Locate the cell with the specified text and output its (x, y) center coordinate. 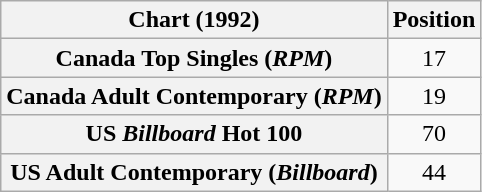
Canada Adult Contemporary (RPM) (194, 96)
44 (434, 172)
Chart (1992) (194, 20)
70 (434, 134)
17 (434, 58)
US Adult Contemporary (Billboard) (194, 172)
Position (434, 20)
US Billboard Hot 100 (194, 134)
19 (434, 96)
Canada Top Singles (RPM) (194, 58)
